Return the (X, Y) coordinate for the center point of the cell that contains the specified text.  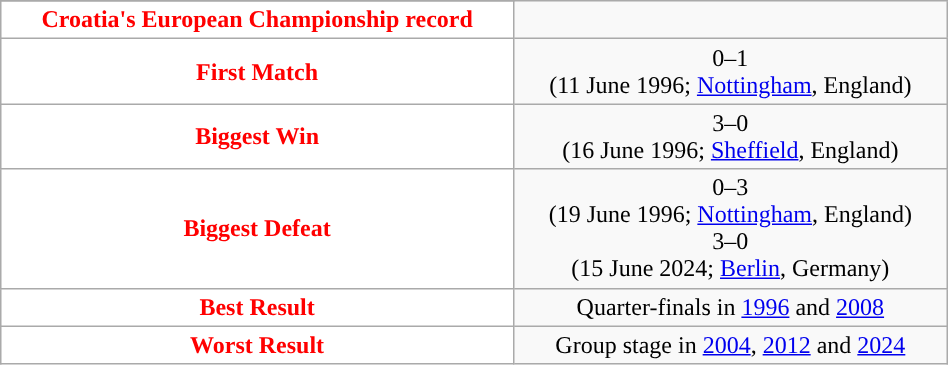
Worst Result (258, 345)
0–1 (11 June 1996; Nottingham, England) (730, 72)
First Match (258, 72)
3–0 (16 June 1996; Sheffield, England) (730, 136)
Biggest Win (258, 136)
Biggest Defeat (258, 228)
Croatia's European Championship record (258, 20)
Group stage in 2004, 2012 and 2024 (730, 345)
Quarter-finals in 1996 and 2008 (730, 307)
Best Result (258, 307)
0–3 (19 June 1996; Nottingham, England) 3–0 (15 June 2024; Berlin, Germany) (730, 228)
